Find where the given text appears and provide that cell's center as (x, y) coordinate. 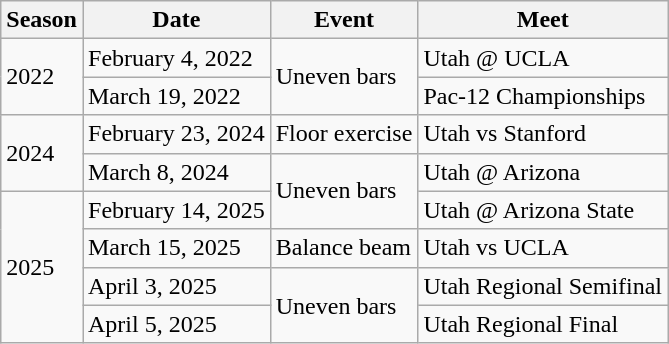
Utah @ UCLA (543, 58)
Utah @ Arizona (543, 172)
2022 (42, 77)
Utah Regional Final (543, 324)
Date (176, 20)
Utah Regional Semifinal (543, 286)
Utah vs Stanford (543, 134)
Meet (543, 20)
April 5, 2025 (176, 324)
Utah vs UCLA (543, 248)
Utah @ Arizona State (543, 210)
Balance beam (344, 248)
March 8, 2024 (176, 172)
Event (344, 20)
March 15, 2025 (176, 248)
February 4, 2022 (176, 58)
March 19, 2022 (176, 96)
February 23, 2024 (176, 134)
2025 (42, 267)
February 14, 2025 (176, 210)
2024 (42, 153)
Pac-12 Championships (543, 96)
Season (42, 20)
Floor exercise (344, 134)
April 3, 2025 (176, 286)
